For the text-containing cell, return its midpoint in (x, y) coordinate format. 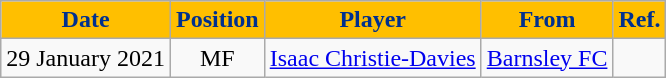
Date (86, 20)
Barnsley FC (547, 58)
Position (217, 20)
29 January 2021 (86, 58)
From (547, 20)
Isaac Christie-Davies (372, 58)
MF (217, 58)
Player (372, 20)
Ref. (640, 20)
